Detect which cell encompasses the target text, then output its (x, y) center coordinate. 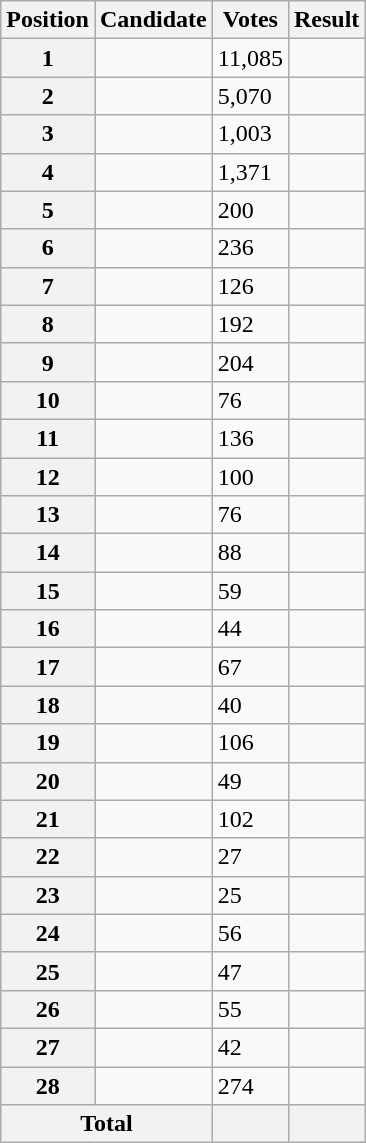
23 (48, 895)
21 (48, 819)
5 (48, 210)
40 (250, 705)
15 (48, 591)
192 (250, 324)
20 (48, 781)
88 (250, 553)
Votes (250, 20)
5,070 (250, 96)
16 (48, 629)
47 (250, 971)
2 (48, 96)
Result (326, 20)
4 (48, 172)
14 (48, 553)
106 (250, 743)
18 (48, 705)
12 (48, 477)
1,371 (250, 172)
7 (48, 286)
11,085 (250, 58)
26 (48, 1009)
59 (250, 591)
22 (48, 857)
Total (107, 1124)
3 (48, 134)
13 (48, 515)
19 (48, 743)
6 (48, 248)
100 (250, 477)
200 (250, 210)
102 (250, 819)
10 (48, 400)
8 (48, 324)
44 (250, 629)
1 (48, 58)
42 (250, 1047)
17 (48, 667)
204 (250, 362)
136 (250, 438)
55 (250, 1009)
28 (48, 1085)
67 (250, 667)
Position (48, 20)
274 (250, 1085)
Candidate (153, 20)
56 (250, 933)
9 (48, 362)
236 (250, 248)
24 (48, 933)
126 (250, 286)
49 (250, 781)
1,003 (250, 134)
11 (48, 438)
